Capture the cell that displays the provided text and extract its [X, Y] central coordinate. 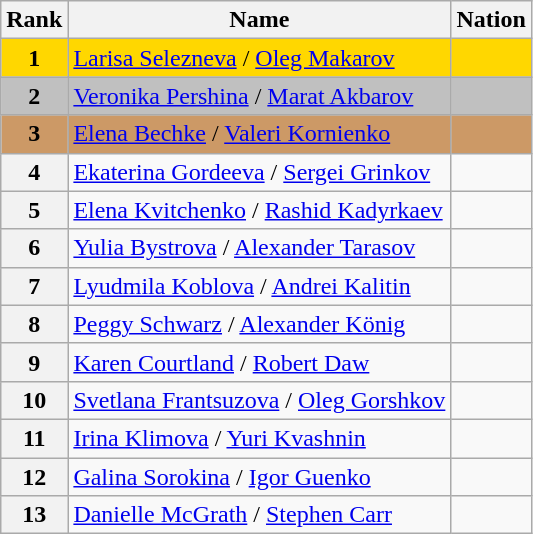
Irina Klimova / Yuri Kvashnin [260, 438]
Galina Sorokina / Igor Guenko [260, 477]
Peggy Schwarz / Alexander König [260, 324]
2 [34, 96]
Karen Courtland / Robert Daw [260, 362]
Danielle McGrath / Stephen Carr [260, 515]
1 [34, 58]
3 [34, 134]
Lyudmila Koblova / Andrei Kalitin [260, 286]
Larisa Selezneva / Oleg Makarov [260, 58]
Ekaterina Gordeeva / Sergei Grinkov [260, 172]
Svetlana Frantsuzova / Oleg Gorshkov [260, 400]
7 [34, 286]
Elena Kvitchenko / Rashid Kadyrkaev [260, 210]
Name [260, 20]
13 [34, 515]
Veronika Pershina / Marat Akbarov [260, 96]
11 [34, 438]
12 [34, 477]
10 [34, 400]
6 [34, 248]
Elena Bechke / Valeri Kornienko [260, 134]
Yulia Bystrova / Alexander Tarasov [260, 248]
Nation [491, 20]
8 [34, 324]
5 [34, 210]
9 [34, 362]
Rank [34, 20]
4 [34, 172]
